Capture the cell that displays the provided text and extract its (x, y) central coordinate. 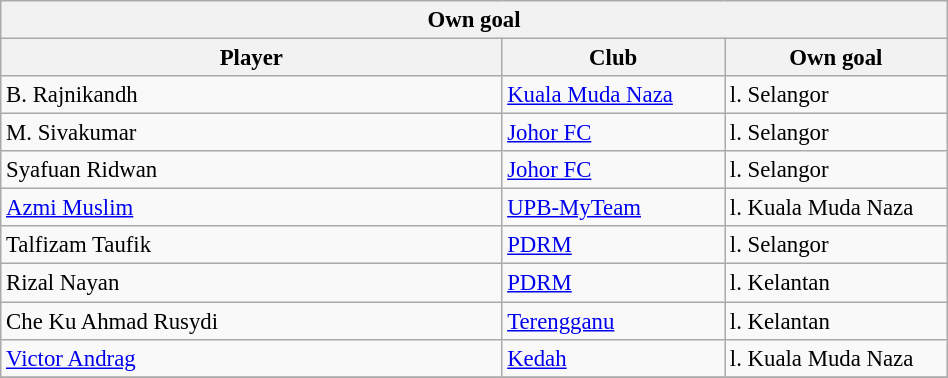
B. Rajnikandh (252, 95)
Kedah (614, 358)
Talfizam Taufik (252, 245)
Rizal Nayan (252, 283)
Azmi Muslim (252, 208)
Terengganu (614, 321)
Club (614, 58)
Player (252, 58)
Syafuan Ridwan (252, 170)
Che Ku Ahmad Rusydi (252, 321)
Victor Andrag (252, 358)
UPB-MyTeam (614, 208)
Kuala Muda Naza (614, 95)
M. Sivakumar (252, 133)
